Identify which cell holds the provided text, then report its [X, Y] central coordinate. 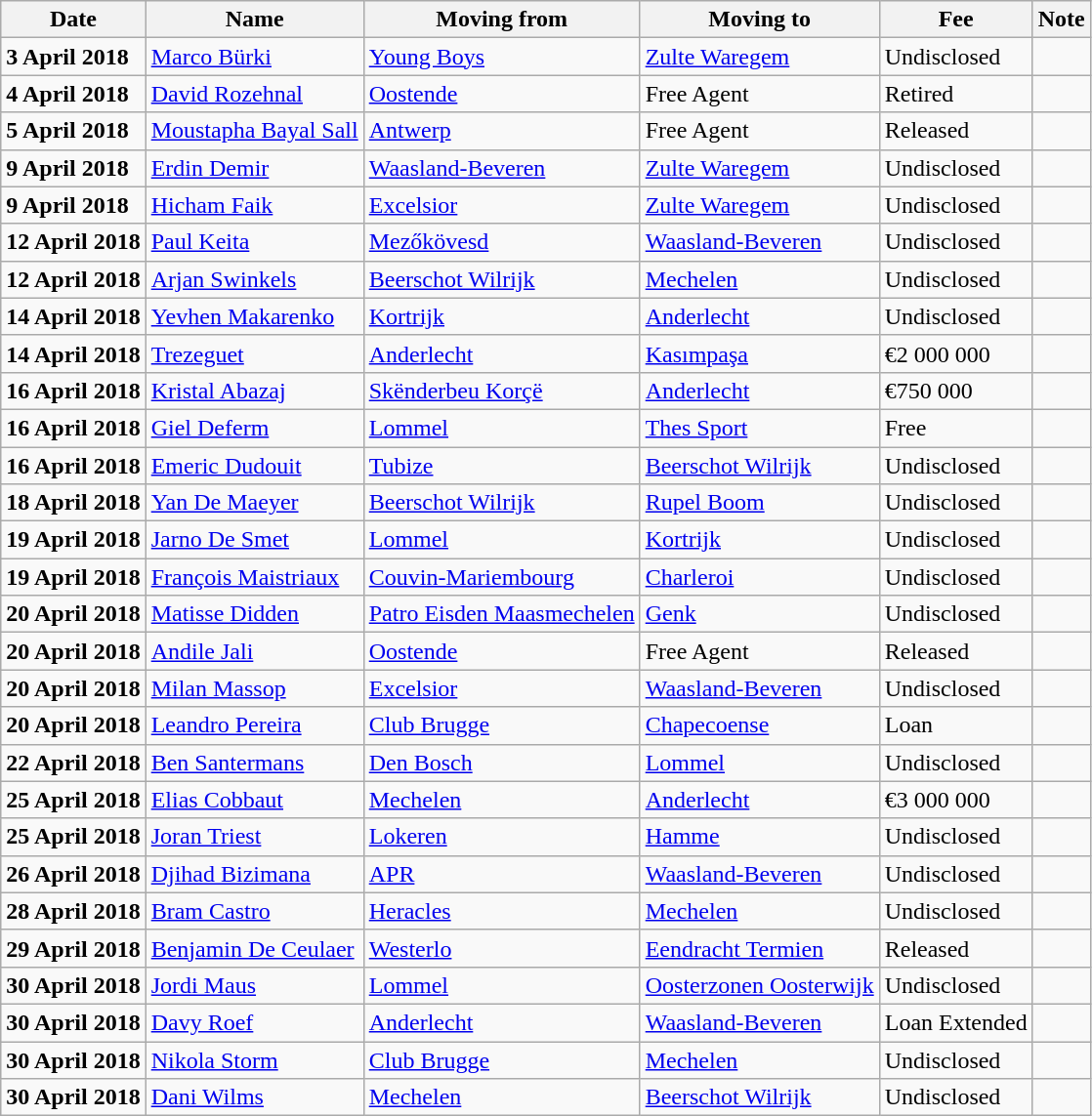
Marco Bürki [254, 57]
Chapecoense [760, 725]
Matisse Didden [254, 614]
Paul Keita [254, 242]
Westerlo [502, 948]
Heracles [502, 911]
Den Bosch [502, 763]
Free [955, 428]
Fee [955, 20]
Dani Wilms [254, 1097]
Moustapha Bayal Sall [254, 131]
Nikola Storm [254, 1059]
Leandro Pereira [254, 725]
Moving from [502, 20]
Antwerp [502, 131]
Thes Sport [760, 428]
Milan Massop [254, 688]
Date [73, 20]
Loan Extended [955, 1022]
Jarno De Smet [254, 540]
Rupel Boom [760, 503]
Giel Deferm [254, 428]
Lokeren [502, 837]
4 April 2018 [73, 94]
Djihad Bizimana [254, 874]
Couvin-Mariembourg [502, 577]
Emeric Dudouit [254, 466]
David Rozehnal [254, 94]
Davy Roef [254, 1022]
18 April 2018 [73, 503]
Trezeguet [254, 353]
22 April 2018 [73, 763]
5 April 2018 [73, 131]
Note [1061, 20]
Skënderbeu Korçë [502, 391]
Charleroi [760, 577]
3 April 2018 [73, 57]
Ben Santermans [254, 763]
Mezőkövesd [502, 242]
Young Boys [502, 57]
Benjamin De Ceulaer [254, 948]
26 April 2018 [73, 874]
François Maistriaux [254, 577]
€2 000 000 [955, 353]
Yevhen Makarenko [254, 316]
Kristal Abazaj [254, 391]
Name [254, 20]
Arjan Swinkels [254, 279]
APR [502, 874]
Elias Cobbaut [254, 800]
Tubize [502, 466]
Loan [955, 725]
Jordi Maus [254, 985]
Yan De Maeyer [254, 503]
Bram Castro [254, 911]
€3 000 000 [955, 800]
Hicham Faik [254, 205]
Moving to [760, 20]
Kasımpaşa [760, 353]
Patro Eisden Maasmechelen [502, 614]
Retired [955, 94]
Oosterzonen Oosterwijk [760, 985]
29 April 2018 [73, 948]
Eendracht Termien [760, 948]
28 April 2018 [73, 911]
Hamme [760, 837]
€750 000 [955, 391]
Genk [760, 614]
Erdin Demir [254, 168]
Andile Jali [254, 651]
Joran Triest [254, 837]
